Capture the cell that displays the provided text and extract its (X, Y) central coordinate. 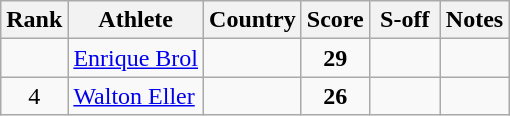
Walton Eller (136, 96)
26 (335, 96)
4 (34, 96)
S-off (404, 20)
29 (335, 58)
Notes (474, 20)
Rank (34, 20)
Country (253, 20)
Score (335, 20)
Enrique Brol (136, 58)
Athlete (136, 20)
